Search for the cell housing the specified text and yield its [x, y] center coordinate. 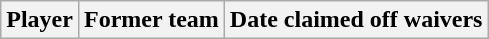
Player [40, 20]
Former team [151, 20]
Date claimed off waivers [356, 20]
